Find where the given text appears and provide that cell's center as (x, y) coordinate. 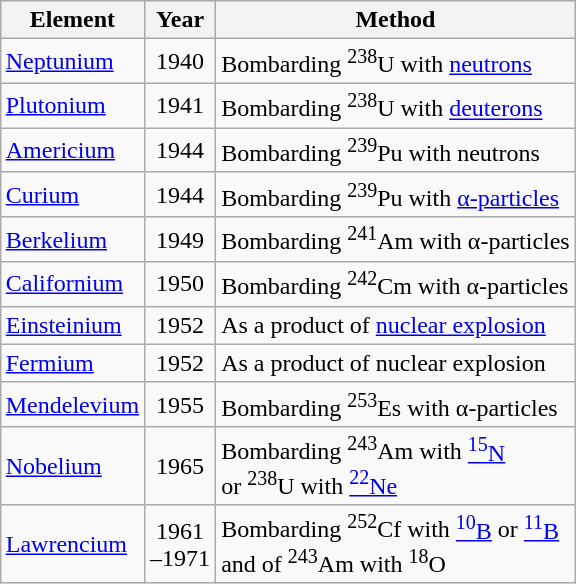
Fermium (72, 363)
1961–1971 (180, 544)
Bombarding 242Cm with α-particles (396, 284)
Curium (72, 194)
Bombarding 238U with neutrons (396, 62)
Bombarding 241Am with α-particles (396, 240)
1941 (180, 106)
1955 (180, 404)
Bombarding 239Pu with α-particles (396, 194)
Bombarding 252Cf with 10B or 11Band of 243Am with 18O (396, 544)
Bombarding 239Pu with neutrons (396, 150)
Lawrencium (72, 544)
1965 (180, 466)
1950 (180, 284)
Neptunium (72, 62)
Bombarding 238U with deuterons (396, 106)
Californium (72, 284)
Year (180, 20)
Nobelium (72, 466)
Plutonium (72, 106)
Method (396, 20)
Bombarding 243Am with 15N or 238U with 22Ne (396, 466)
Einsteinium (72, 325)
Mendelevium (72, 404)
1940 (180, 62)
Americium (72, 150)
Element (72, 20)
Berkelium (72, 240)
Bombarding 253Es with α-particles (396, 404)
1949 (180, 240)
